Provide the (X, Y) coordinate of the cell's center where the given text is located.  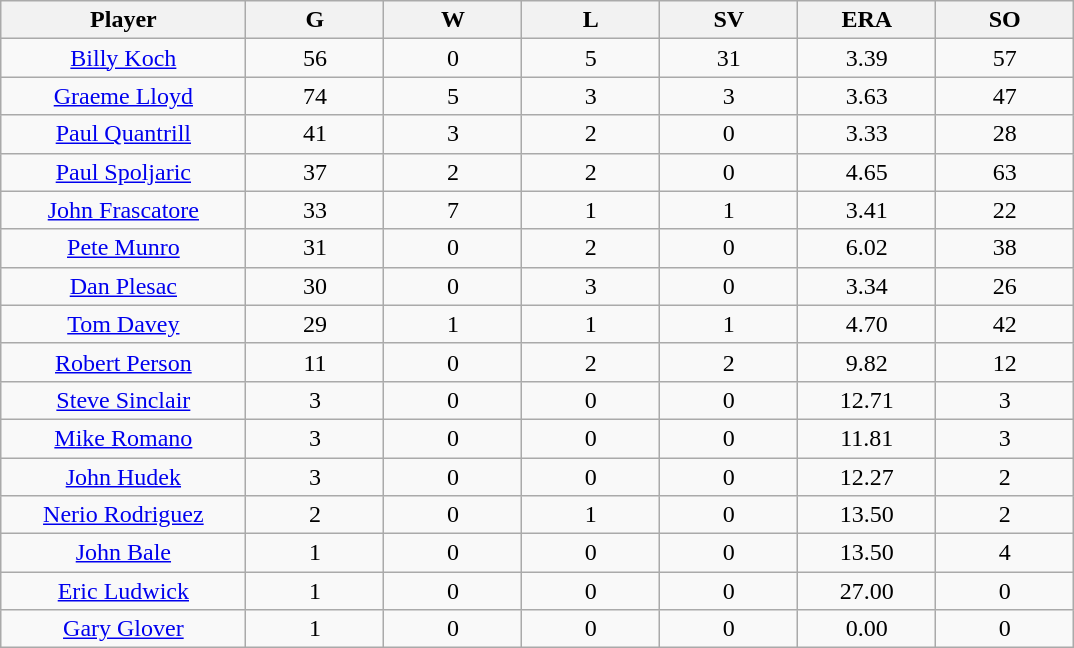
Nerio Rodriguez (124, 515)
Robert Person (124, 362)
41 (315, 134)
John Bale (124, 553)
Paul Quantrill (124, 134)
30 (315, 286)
G (315, 20)
Paul Spoljaric (124, 172)
29 (315, 324)
3.34 (867, 286)
L (591, 20)
56 (315, 58)
Graeme Lloyd (124, 96)
27.00 (867, 591)
Billy Koch (124, 58)
22 (1005, 210)
Pete Munro (124, 248)
38 (1005, 248)
4.70 (867, 324)
4 (1005, 553)
3.63 (867, 96)
John Hudek (124, 477)
7 (453, 210)
3.33 (867, 134)
SV (729, 20)
SO (1005, 20)
63 (1005, 172)
57 (1005, 58)
37 (315, 172)
28 (1005, 134)
26 (1005, 286)
Gary Glover (124, 629)
47 (1005, 96)
11.81 (867, 438)
John Frascatore (124, 210)
4.65 (867, 172)
Steve Sinclair (124, 400)
W (453, 20)
74 (315, 96)
9.82 (867, 362)
Mike Romano (124, 438)
Eric Ludwick (124, 591)
Tom Davey (124, 324)
ERA (867, 20)
11 (315, 362)
33 (315, 210)
0.00 (867, 629)
42 (1005, 324)
3.39 (867, 58)
6.02 (867, 248)
12.71 (867, 400)
Player (124, 20)
Dan Plesac (124, 286)
3.41 (867, 210)
12.27 (867, 477)
12 (1005, 362)
